Return the [X, Y] coordinate for the center point of the cell that contains the specified text.  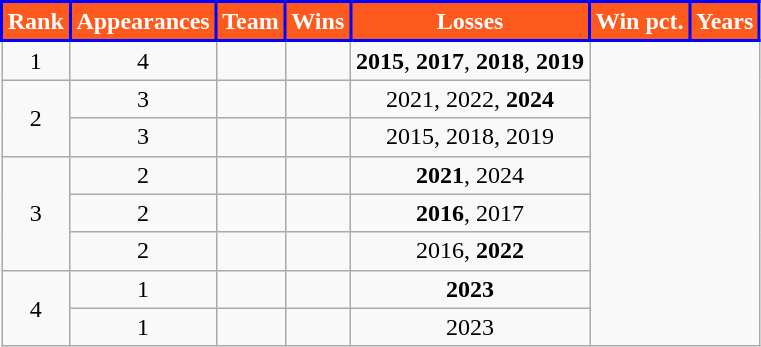
Win pct. [640, 22]
2021, 2024 [470, 175]
Rank [36, 22]
2016, 2017 [470, 213]
2015, 2017, 2018, 2019 [470, 60]
Team [250, 22]
2015, 2018, 2019 [470, 137]
Wins [318, 22]
Losses [470, 22]
2016, 2022 [470, 251]
Years [725, 22]
2021, 2022, 2024 [470, 99]
Appearances [143, 22]
